Search for the cell housing the specified text and yield its (x, y) center coordinate. 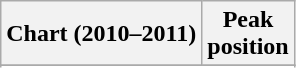
Peakposition (248, 34)
Chart (2010–2011) (102, 34)
